Return [X, Y] of the center of cell containing provided text 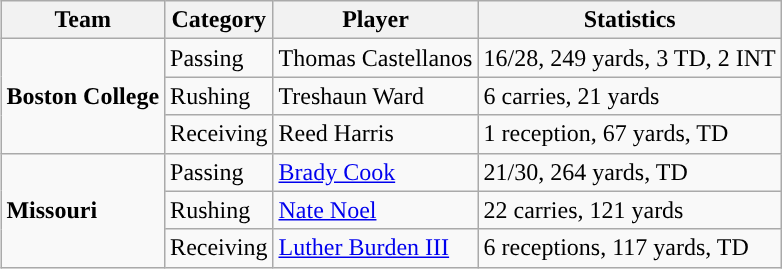
Thomas Castellanos [376, 58]
Reed Harris [376, 134]
Brady Cook [376, 172]
Player [376, 20]
Statistics [630, 20]
Missouri [83, 210]
21/30, 264 yards, TD [630, 172]
16/28, 249 yards, 3 TD, 2 INT [630, 58]
Luther Burden III [376, 248]
Category [219, 20]
Treshaun Ward [376, 96]
22 carries, 121 yards [630, 210]
1 reception, 67 yards, TD [630, 134]
Nate Noel [376, 210]
6 carries, 21 yards [630, 96]
6 receptions, 117 yards, TD [630, 248]
Team [83, 20]
Boston College [83, 96]
